Determine the (x, y) coordinate at the center of the cell enclosing the given text.  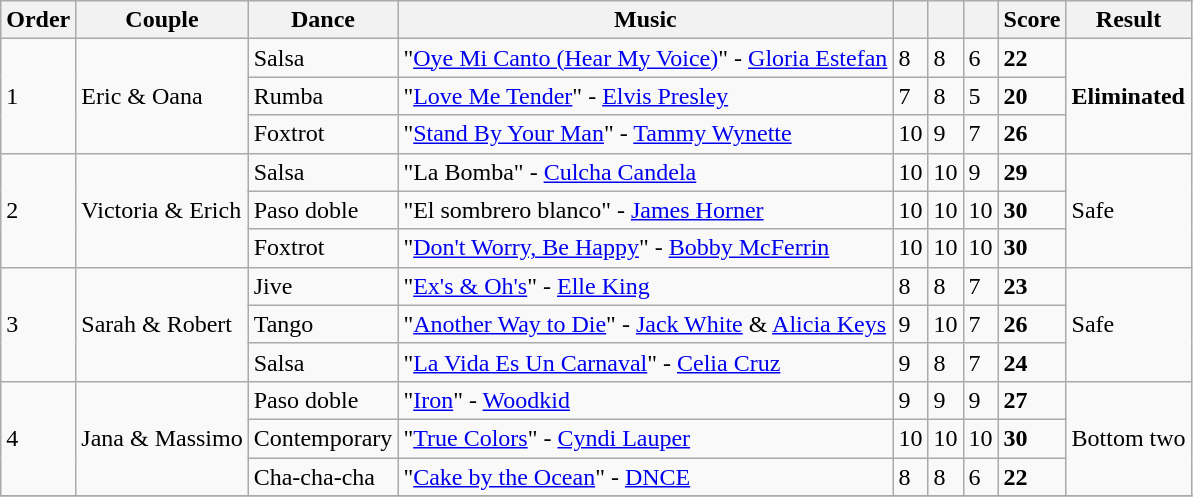
2 (38, 210)
Result (1128, 20)
"La Bomba" - Culcha Candela (646, 172)
Cha-cha-cha (323, 477)
"Iron" - Woodkid (646, 400)
"Another Way to Die" - Jack White & Alicia Keys (646, 324)
"Don't Worry, Be Happy" - Bobby McFerrin (646, 248)
"El sombrero blanco" - James Horner (646, 210)
23 (1032, 286)
20 (1032, 96)
"Love Me Tender" - Elvis Presley (646, 96)
Dance (323, 20)
Music (646, 20)
4 (38, 438)
Victoria & Erich (162, 210)
"Oye Mi Canto (Hear My Voice)" - Gloria Estefan (646, 58)
Eliminated (1128, 96)
27 (1032, 400)
"Stand By Your Man" - Tammy Wynette (646, 134)
"Ex's & Oh's" - Elle King (646, 286)
5 (980, 96)
Sarah & Robert (162, 324)
29 (1032, 172)
Eric & Oana (162, 96)
Tango (323, 324)
3 (38, 324)
Contemporary (323, 438)
"Cake by the Ocean" - DNCE (646, 477)
"True Colors" - Cyndi Lauper (646, 438)
"La Vida Es Un Carnaval" - Celia Cruz (646, 362)
24 (1032, 362)
Bottom two (1128, 438)
Score (1032, 20)
Order (38, 20)
Rumba (323, 96)
Jana & Massimo (162, 438)
1 (38, 96)
Couple (162, 20)
Jive (323, 286)
